From the cell containing the given text, extract its center point as (x, y) coordinate. 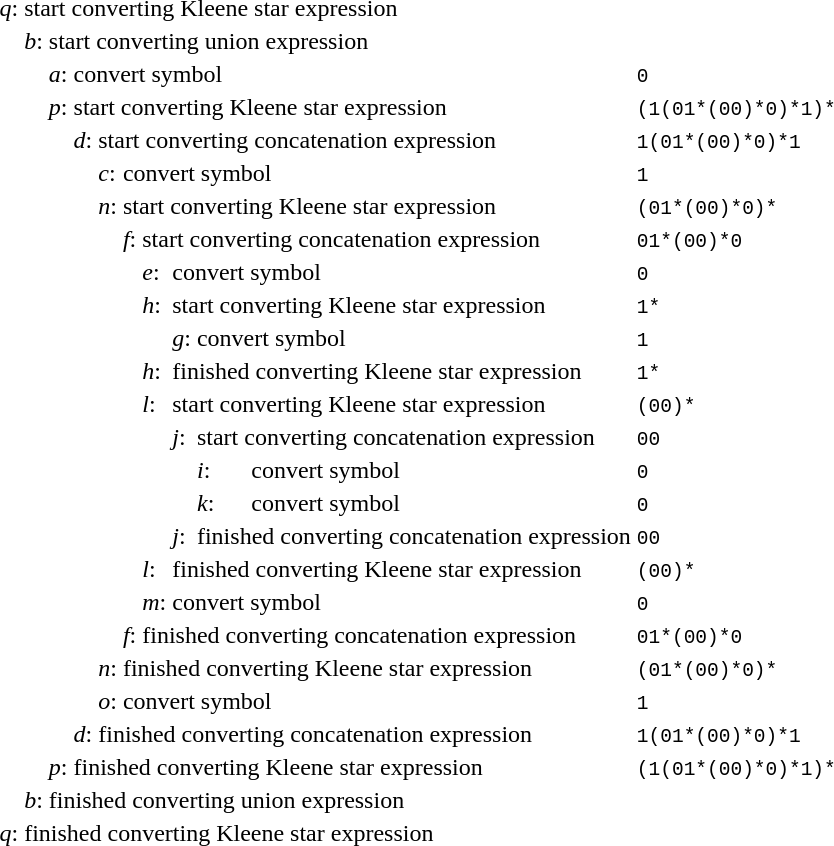
c: (108, 173)
m: (154, 602)
i: (220, 470)
o: (108, 701)
a: (58, 74)
start converting union expression (340, 41)
e: (154, 272)
k: (220, 503)
g: (182, 338)
finished converting union expression (340, 800)
